Pinpoint the cell where the given text exists, returning its (x, y) midpoint coordinate. 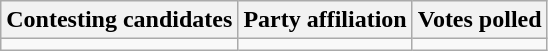
Votes polled (480, 20)
Party affiliation (325, 20)
Contesting candidates (120, 20)
